Detect which cell encompasses the target text, then output its [x, y] center coordinate. 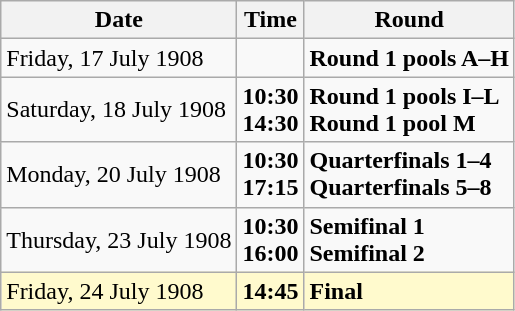
10:3014:30 [270, 110]
Round 1 pools I–LRound 1 pool M [409, 110]
Quarterfinals 1–4Quarterfinals 5–8 [409, 174]
Friday, 17 July 1908 [119, 58]
10:3017:15 [270, 174]
Thursday, 23 July 1908 [119, 240]
Semifinal 1Semifinal 2 [409, 240]
Friday, 24 July 1908 [119, 291]
Monday, 20 July 1908 [119, 174]
14:45 [270, 291]
Round [409, 20]
Round 1 pools A–H [409, 58]
Saturday, 18 July 1908 [119, 110]
Final [409, 291]
Time [270, 20]
Date [119, 20]
10:3016:00 [270, 240]
